Return [x, y] of the center of cell containing provided text 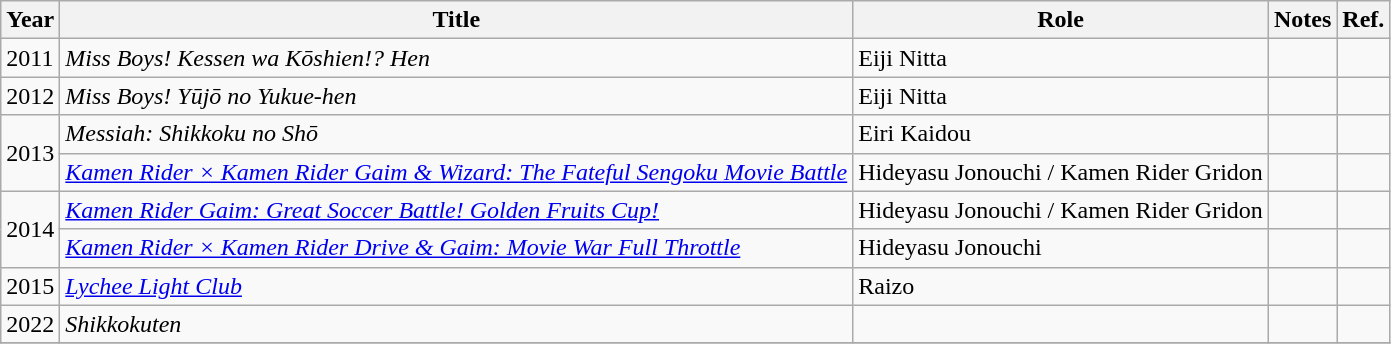
2012 [30, 96]
Miss Boys! Yūjō no Yukue-hen [456, 96]
2014 [30, 229]
Kamen Rider × Kamen Rider Drive & Gaim: Movie War Full Throttle [456, 248]
Kamen Rider Gaim: Great Soccer Battle! Golden Fruits Cup! [456, 210]
Shikkokuten [456, 324]
Role [1061, 20]
Raizo [1061, 286]
2022 [30, 324]
2015 [30, 286]
Messiah: Shikkoku no Shō [456, 134]
Kamen Rider × Kamen Rider Gaim & Wizard: The Fateful Sengoku Movie Battle [456, 172]
Year [30, 20]
Title [456, 20]
Lychee Light Club [456, 286]
Miss Boys! Kessen wa Kōshien!? Hen [456, 58]
Hideyasu Jonouchi [1061, 248]
2013 [30, 153]
Eiri Kaidou [1061, 134]
Ref. [1364, 20]
Notes [1302, 20]
2011 [30, 58]
